For the text-containing cell, return its midpoint in (x, y) coordinate format. 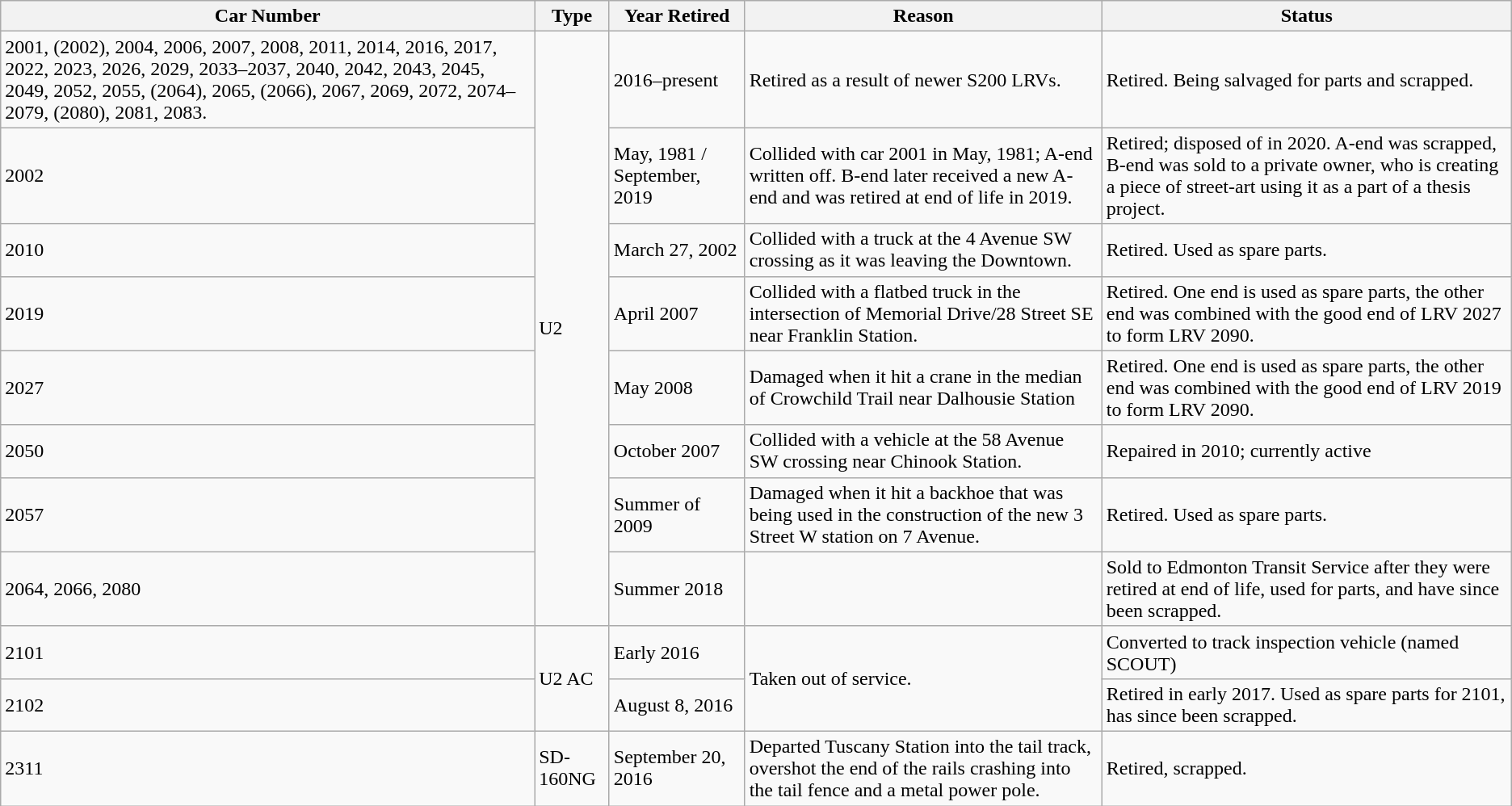
Reason (923, 16)
Year Retired (677, 16)
2002 (268, 176)
Departed Tuscany Station into the tail track, overshot the end of the rails crashing into the tail fence and a metal power pole. (923, 768)
Type (572, 16)
2010 (268, 250)
Converted to track inspection vehicle (named SCOUT) (1307, 653)
Summer 2018 (677, 589)
Collided with a vehicle at the 58 Avenue SW crossing near Chinook Station. (923, 451)
2019 (268, 313)
March 27, 2002 (677, 250)
U2 AC (572, 678)
SD-160NG (572, 768)
Damaged when it hit a backhoe that was being used in the construction of the new 3 Street W station on 7 Avenue. (923, 514)
Retired. One end is used as spare parts, the other end was combined with the good end of LRV 2027 to form LRV 2090. (1307, 313)
Summer of 2009 (677, 514)
2064, 2066, 2080 (268, 589)
Retired. One end is used as spare parts, the other end was combined with the good end of LRV 2019 to form LRV 2090. (1307, 388)
Collided with a truck at the 4 Avenue SW crossing as it was leaving the Downtown. (923, 250)
Retired, scrapped. (1307, 768)
2027 (268, 388)
Taken out of service. (923, 678)
Retired in early 2017. Used as spare parts for 2101, has since been scrapped. (1307, 704)
2016–present (677, 79)
Repaired in 2010; currently active (1307, 451)
Retired. Being salvaged for parts and scrapped. (1307, 79)
Car Number (268, 16)
August 8, 2016 (677, 704)
Retired as a result of newer S200 LRVs. (923, 79)
Damaged when it hit a crane in the median of Crowchild Trail near Dalhousie Station (923, 388)
2050 (268, 451)
2311 (268, 768)
April 2007 (677, 313)
2101 (268, 653)
U2 (572, 329)
Early 2016 (677, 653)
2057 (268, 514)
September 20, 2016 (677, 768)
May, 1981 / September, 2019 (677, 176)
Sold to Edmonton Transit Service after they were retired at end of life, used for parts, and have since been scrapped. (1307, 589)
Collided with a flatbed truck in the intersection of Memorial Drive/28 Street SE near Franklin Station. (923, 313)
2102 (268, 704)
Collided with car 2001 in May, 1981; A-end written off. B-end later received a new A-end and was retired at end of life in 2019. (923, 176)
October 2007 (677, 451)
Status (1307, 16)
May 2008 (677, 388)
